Determine the [x, y] coordinate at the center of the cell enclosing the given text.  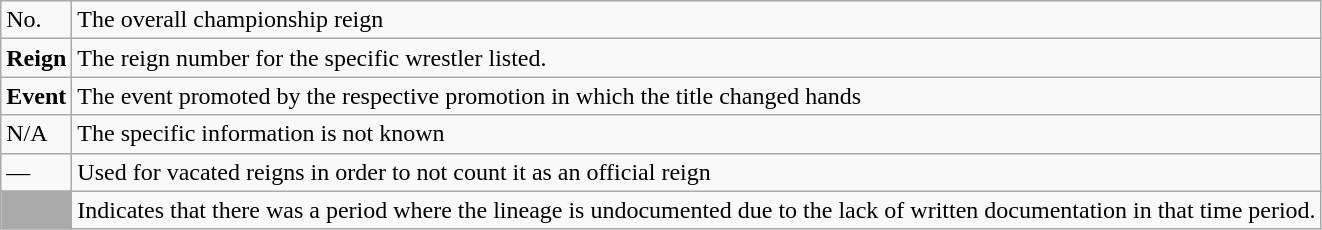
Event [36, 96]
The overall championship reign [696, 20]
Reign [36, 58]
The specific information is not known [696, 134]
N/A [36, 134]
— [36, 172]
No. [36, 20]
Used for vacated reigns in order to not count it as an official reign [696, 172]
The reign number for the specific wrestler listed. [696, 58]
Indicates that there was a period where the lineage is undocumented due to the lack of written documentation in that time period. [696, 210]
The event promoted by the respective promotion in which the title changed hands [696, 96]
